Locate the cell with the specified text and output its [x, y] center coordinate. 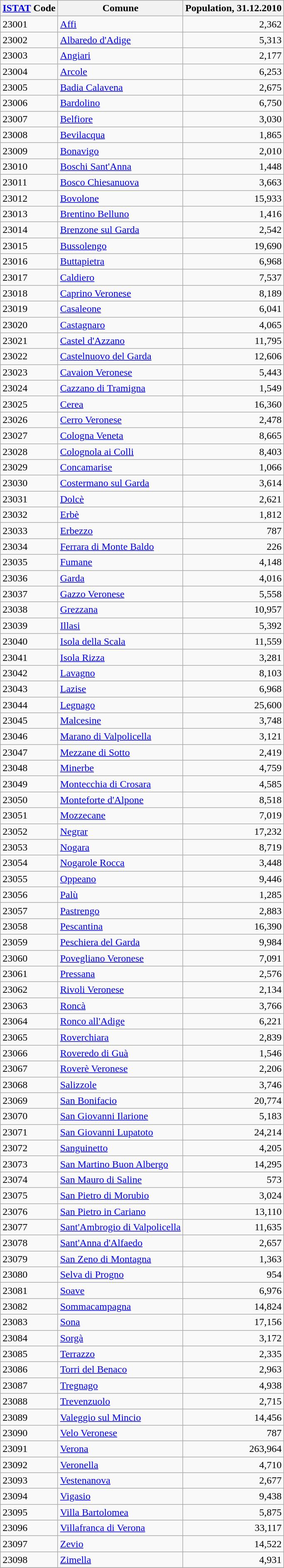
Verona [120, 1449]
Sant'Ambrogio di Valpolicella [120, 1227]
14,824 [233, 1306]
8,665 [233, 435]
3,663 [233, 182]
Selva di Progno [120, 1275]
9,446 [233, 879]
23087 [29, 1385]
23033 [29, 531]
2,177 [233, 56]
4,585 [233, 784]
23044 [29, 705]
Trevenzuolo [120, 1401]
23065 [29, 1037]
Castel d'Azzano [120, 341]
Roverchiara [120, 1037]
Costermano sul Garda [120, 483]
23020 [29, 325]
23035 [29, 562]
23067 [29, 1069]
2,478 [233, 420]
San Martino Buon Albergo [120, 1164]
2,419 [233, 752]
23066 [29, 1053]
23003 [29, 56]
Erbezzo [120, 531]
San Bonifacio [120, 1101]
Pastrengo [120, 910]
Belfiore [120, 119]
23090 [29, 1433]
Badia Calavena [120, 87]
8,518 [233, 800]
Veronella [120, 1464]
Minerbe [120, 768]
Rivoli Veronese [120, 990]
23031 [29, 499]
23025 [29, 404]
Bardolino [120, 103]
23032 [29, 515]
23047 [29, 752]
23034 [29, 547]
3,766 [233, 1006]
Arcole [120, 72]
Affi [120, 24]
263,964 [233, 1449]
Castelnuovo del Garda [120, 356]
4,759 [233, 768]
Nogarole Rocca [120, 863]
23091 [29, 1449]
San Pietro di Morubio [120, 1195]
Monteforte d'Alpone [120, 800]
17,156 [233, 1322]
Cazzano di Tramigna [120, 388]
Oppeano [120, 879]
Cologna Veneta [120, 435]
Population, 31.12.2010 [233, 8]
16,390 [233, 926]
8,103 [233, 673]
Cerro Veronese [120, 420]
23059 [29, 942]
8,719 [233, 847]
23045 [29, 721]
9,984 [233, 942]
23064 [29, 1021]
Bonavigo [120, 151]
23019 [29, 309]
Tregnago [120, 1385]
12,606 [233, 356]
Garda [120, 578]
23062 [29, 990]
6,041 [233, 309]
23039 [29, 626]
23042 [29, 673]
23024 [29, 388]
11,559 [233, 641]
23092 [29, 1464]
5,875 [233, 1512]
2,839 [233, 1037]
23004 [29, 72]
ISTAT Code [29, 8]
23081 [29, 1291]
16,360 [233, 404]
5,392 [233, 626]
23061 [29, 974]
1,416 [233, 214]
Mozzecane [120, 816]
11,795 [233, 341]
23056 [29, 895]
23021 [29, 341]
2,675 [233, 87]
3,281 [233, 657]
Grezzana [120, 610]
23069 [29, 1101]
Bevilacqua [120, 135]
2,335 [233, 1354]
Villa Bartolomea [120, 1512]
Salizzole [120, 1085]
23027 [29, 435]
4,148 [233, 562]
23089 [29, 1417]
3,024 [233, 1195]
Sant'Anna d'Alfaedo [120, 1243]
23051 [29, 816]
7,091 [233, 958]
San Giovanni Lupatoto [120, 1132]
Villafranca di Verona [120, 1528]
6,976 [233, 1291]
Casaleone [120, 309]
Albaredo d'Adige [120, 40]
3,448 [233, 863]
4,931 [233, 1560]
23018 [29, 293]
23026 [29, 420]
23050 [29, 800]
Castagnaro [120, 325]
2,542 [233, 230]
Montecchia di Crosara [120, 784]
23015 [29, 246]
4,938 [233, 1385]
Povegliano Veronese [120, 958]
23076 [29, 1212]
3,746 [233, 1085]
23083 [29, 1322]
2,621 [233, 499]
23046 [29, 737]
226 [233, 547]
San Zeno di Montagna [120, 1259]
23054 [29, 863]
2,883 [233, 910]
Sanguinetto [120, 1148]
Legnago [120, 705]
23043 [29, 689]
14,522 [233, 1544]
2,576 [233, 974]
23048 [29, 768]
23011 [29, 182]
23022 [29, 356]
2,362 [233, 24]
23052 [29, 831]
1,448 [233, 166]
Roncà [120, 1006]
23094 [29, 1496]
Sona [120, 1322]
San Giovanni Ilarione [120, 1116]
23053 [29, 847]
Pescantina [120, 926]
23037 [29, 594]
Zevio [120, 1544]
23060 [29, 958]
3,121 [233, 737]
Roveredo di Guà [120, 1053]
1,363 [233, 1259]
Negrar [120, 831]
23040 [29, 641]
23093 [29, 1481]
23073 [29, 1164]
Angiari [120, 56]
Sommacampagna [120, 1306]
23079 [29, 1259]
23095 [29, 1512]
14,295 [233, 1164]
23017 [29, 277]
4,710 [233, 1464]
Pressana [120, 974]
2,963 [233, 1370]
2,010 [233, 151]
2,134 [233, 990]
3,172 [233, 1338]
Ferrara di Monte Baldo [120, 547]
Bovolone [120, 198]
Colognola ai Colli [120, 451]
Isola Rizza [120, 657]
23012 [29, 198]
23006 [29, 103]
Buttapietra [120, 262]
23016 [29, 262]
19,690 [233, 246]
25,600 [233, 705]
23009 [29, 151]
Peschiera del Garda [120, 942]
23010 [29, 166]
23078 [29, 1243]
Malcesine [120, 721]
5,443 [233, 372]
573 [233, 1180]
5,558 [233, 594]
23098 [29, 1560]
7,019 [233, 816]
Bosco Chiesanuova [120, 182]
Sorgà [120, 1338]
Nogara [120, 847]
23063 [29, 1006]
Gazzo Veronese [120, 594]
23085 [29, 1354]
23082 [29, 1306]
23096 [29, 1528]
23086 [29, 1370]
23001 [29, 24]
23084 [29, 1338]
Bussolengo [120, 246]
954 [233, 1275]
23057 [29, 910]
3,614 [233, 483]
15,933 [233, 198]
Dolcè [120, 499]
7,537 [233, 277]
2,677 [233, 1481]
23013 [29, 214]
23074 [29, 1180]
5,313 [233, 40]
Brenzone sul Garda [120, 230]
6,221 [233, 1021]
23028 [29, 451]
Caldiero [120, 277]
Lazise [120, 689]
Illasi [120, 626]
1,812 [233, 515]
23036 [29, 578]
23088 [29, 1401]
Valeggio sul Mincio [120, 1417]
8,403 [233, 451]
24,214 [233, 1132]
San Pietro in Cariano [120, 1212]
23023 [29, 372]
Comune [120, 8]
23038 [29, 610]
23030 [29, 483]
23097 [29, 1544]
23070 [29, 1116]
3,030 [233, 119]
23002 [29, 40]
Cavaion Veronese [120, 372]
Boschi Sant'Anna [120, 166]
Concamarise [120, 467]
Vestenanova [120, 1481]
Cerea [120, 404]
33,117 [233, 1528]
23075 [29, 1195]
23029 [29, 467]
Zimella [120, 1560]
1,546 [233, 1053]
Velo Veronese [120, 1433]
Erbè [120, 515]
Palù [120, 895]
2,657 [233, 1243]
4,016 [233, 578]
17,232 [233, 831]
Terrazzo [120, 1354]
1,865 [233, 135]
23072 [29, 1148]
13,110 [233, 1212]
2,715 [233, 1401]
23007 [29, 119]
Torri del Benaco [120, 1370]
23058 [29, 926]
Lavagno [120, 673]
Caprino Veronese [120, 293]
5,183 [233, 1116]
Ronco all'Adige [120, 1021]
Mezzane di Sotto [120, 752]
Marano di Valpolicella [120, 737]
1,066 [233, 467]
1,549 [233, 388]
San Mauro di Saline [120, 1180]
23077 [29, 1227]
23008 [29, 135]
23068 [29, 1085]
11,635 [233, 1227]
8,189 [233, 293]
23041 [29, 657]
Roverè Veronese [120, 1069]
Brentino Belluno [120, 214]
23055 [29, 879]
Soave [120, 1291]
23071 [29, 1132]
14,456 [233, 1417]
10,957 [233, 610]
Isola della Scala [120, 641]
2,206 [233, 1069]
23080 [29, 1275]
20,774 [233, 1101]
23049 [29, 784]
23014 [29, 230]
Fumane [120, 562]
3,748 [233, 721]
4,205 [233, 1148]
1,285 [233, 895]
4,065 [233, 325]
9,438 [233, 1496]
23005 [29, 87]
Vigasio [120, 1496]
6,253 [233, 72]
6,750 [233, 103]
